From the cell containing the given text, extract its center point as [X, Y] coordinate. 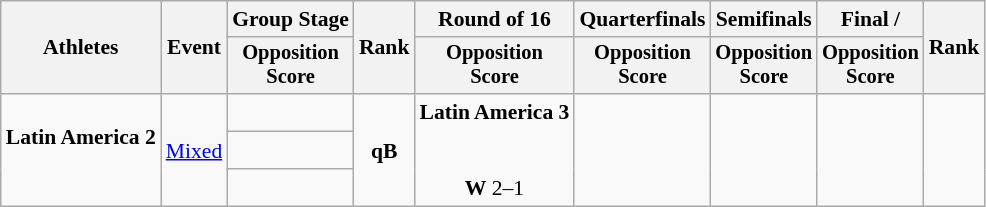
Group Stage [290, 19]
qB [384, 150]
Athletes [81, 48]
Semifinals [764, 19]
Mixed [194, 150]
Event [194, 48]
Latin America 3W 2–1 [494, 150]
Final / [870, 19]
Latin America 2 [81, 150]
Round of 16 [494, 19]
Quarterfinals [642, 19]
